For the text-containing cell, return its midpoint in [x, y] coordinate format. 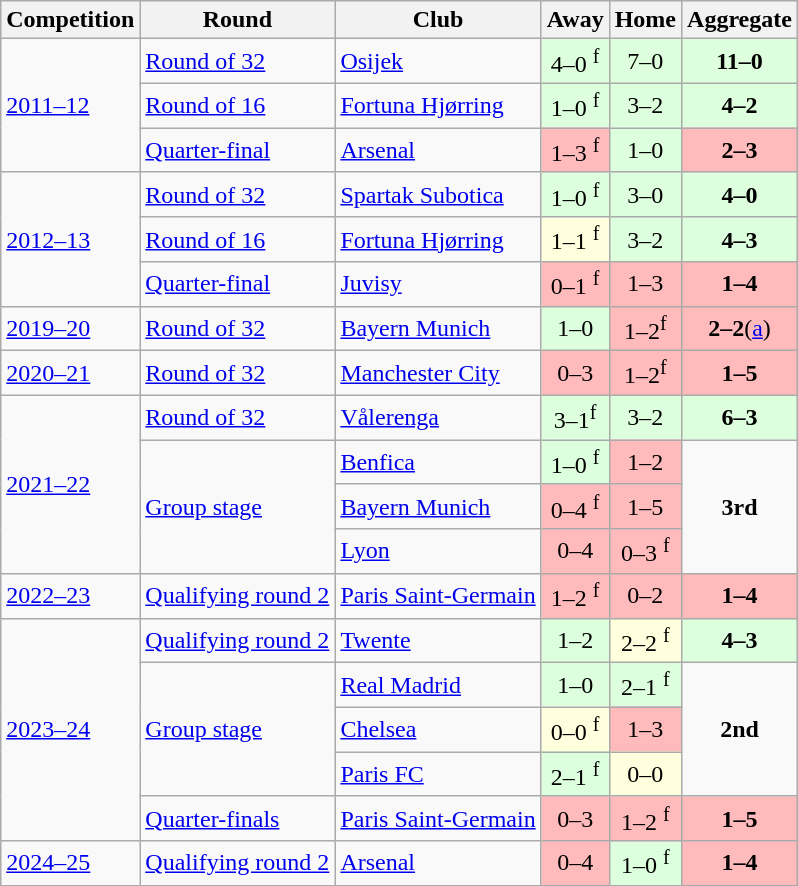
2019–20 [70, 328]
3–1f [575, 418]
3–0 [645, 194]
2021–22 [70, 484]
Chelsea [438, 730]
Round [238, 20]
Osijek [438, 62]
0–1 f [575, 284]
Club [438, 20]
6–3 [740, 418]
1–1 f [575, 240]
Benfica [438, 462]
2011–12 [70, 106]
Aggregate [740, 20]
0–4 f [575, 506]
2022–23 [70, 596]
2020–21 [70, 374]
Competition [70, 20]
Paris FC [438, 774]
2–3 [740, 150]
11–0 [740, 62]
0–0 [645, 774]
Away [575, 20]
2024–25 [70, 864]
Home [645, 20]
Real Madrid [438, 686]
3rd [740, 507]
4–0 f [575, 62]
Lyon [438, 552]
Juvisy [438, 284]
7–0 [645, 62]
0–3 f [645, 552]
2023–24 [70, 730]
Twente [438, 640]
Quarter-finals [238, 818]
2nd [740, 730]
0–0 f [575, 730]
1–3 f [575, 150]
2–2(a) [740, 328]
Vålerenga [438, 418]
4–2 [740, 106]
0–2 [645, 596]
2–2 f [645, 640]
Manchester City [438, 374]
2012–13 [70, 239]
Spartak Subotica [438, 194]
4–0 [740, 194]
